From the cell containing the given text, extract its center point as (X, Y) coordinate. 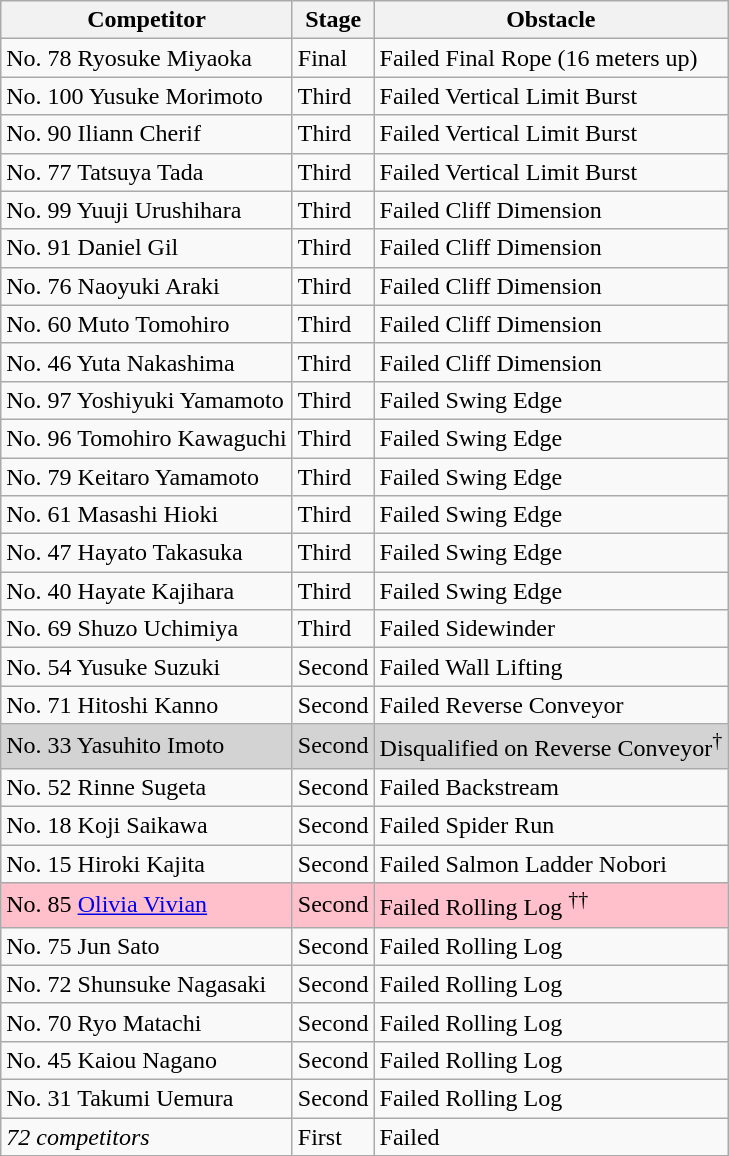
Final (333, 58)
No. 97 Yoshiyuki Yamamoto (147, 400)
72 competitors (147, 1137)
No. 33 Yasuhito Imoto (147, 746)
First (333, 1137)
Failed Spider Run (551, 826)
Obstacle (551, 20)
Failed Sidewinder (551, 629)
No. 15 Hiroki Kajita (147, 864)
No. 40 Hayate Kajihara (147, 591)
No. 99 Yuuji Urushihara (147, 210)
No. 60 Muto Tomohiro (147, 324)
No. 72 Shunsuke Nagasaki (147, 984)
No. 100 Yusuke Morimoto (147, 96)
Failed Wall Lifting (551, 667)
Competitor (147, 20)
No. 71 Hitoshi Kanno (147, 705)
No. 91 Daniel Gil (147, 248)
Failed Final Rope (16 meters up) (551, 58)
No. 31 Takumi Uemura (147, 1098)
No. 90 Iliann Cherif (147, 134)
No. 47 Hayato Takasuka (147, 553)
No. 77 Tatsuya Tada (147, 172)
No. 96 Tomohiro Kawaguchi (147, 438)
Failed Rolling Log †† (551, 906)
No. 70 Ryo Matachi (147, 1022)
No. 78 Ryosuke Miyaoka (147, 58)
No. 69 Shuzo Uchimiya (147, 629)
Failed Reverse Conveyor (551, 705)
No. 75 Jun Sato (147, 946)
Failed Backstream (551, 787)
No. 85 Olivia Vivian (147, 906)
Stage (333, 20)
No. 61 Masashi Hioki (147, 515)
No. 46 Yuta Nakashima (147, 362)
No. 45 Kaiou Nagano (147, 1060)
No. 18 Koji Saikawa (147, 826)
Failed (551, 1137)
Failed Salmon Ladder Nobori (551, 864)
No. 76 Naoyuki Araki (147, 286)
No. 52 Rinne Sugeta (147, 787)
No. 79 Keitaro Yamamoto (147, 477)
Disqualified on Reverse Conveyor† (551, 746)
No. 54 Yusuke Suzuki (147, 667)
